Locate the cell with the specified text and output its [X, Y] center coordinate. 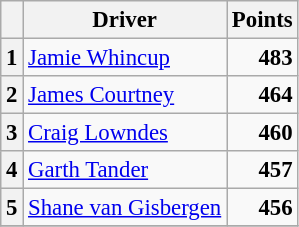
3 [12, 133]
2 [12, 95]
464 [262, 95]
457 [262, 170]
Shane van Gisbergen [125, 208]
5 [12, 208]
1 [12, 58]
4 [12, 170]
Garth Tander [125, 170]
Driver [125, 20]
460 [262, 133]
456 [262, 208]
Jamie Whincup [125, 58]
483 [262, 58]
James Courtney [125, 95]
Craig Lowndes [125, 133]
Points [262, 20]
